Provide the (X, Y) coordinate of the cell's center where the given text is located.  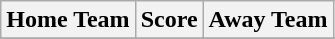
Home Team (68, 20)
Away Team (268, 20)
Score (169, 20)
